Determine the [X, Y] coordinate at the center of the cell enclosing the given text.  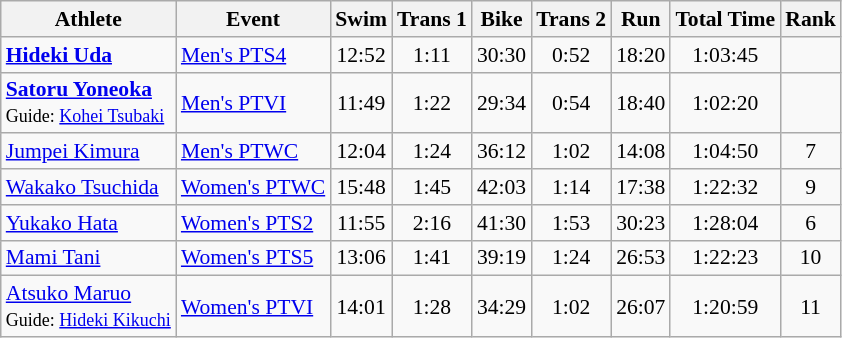
34:29 [502, 306]
39:19 [502, 258]
Mami Tani [88, 258]
Women's PTS5 [253, 258]
17:38 [640, 187]
Total Time [725, 19]
1:53 [571, 223]
2:16 [432, 223]
18:20 [640, 55]
26:53 [640, 258]
11 [810, 306]
9 [810, 187]
1:45 [432, 187]
1:28:04 [725, 223]
Satoru YoneokaGuide: Kohei Tsubaki [88, 102]
1:03:45 [725, 55]
Women's PTS2 [253, 223]
1:22:32 [725, 187]
Bike [502, 19]
1:28 [432, 306]
0:52 [571, 55]
18:40 [640, 102]
Swim [361, 19]
12:52 [361, 55]
Women's PTVI [253, 306]
13:06 [361, 258]
Atsuko MaruoGuide: Hideki Kikuchi [88, 306]
29:34 [502, 102]
Trans 1 [432, 19]
Athlete [88, 19]
11:49 [361, 102]
Hideki Uda [88, 55]
14:01 [361, 306]
11:55 [361, 223]
Rank [810, 19]
30:30 [502, 55]
Yukako Hata [88, 223]
10 [810, 258]
Wakako Tsuchida [88, 187]
1:04:50 [725, 152]
1:22 [432, 102]
41:30 [502, 223]
Jumpei Kimura [88, 152]
1:14 [571, 187]
15:48 [361, 187]
Women's PTWC [253, 187]
12:04 [361, 152]
14:08 [640, 152]
Event [253, 19]
Men's PTS4 [253, 55]
1:22:23 [725, 258]
1:20:59 [725, 306]
Men's PTVI [253, 102]
1:41 [432, 258]
1:11 [432, 55]
0:54 [571, 102]
36:12 [502, 152]
42:03 [502, 187]
Run [640, 19]
Men's PTWC [253, 152]
Trans 2 [571, 19]
30:23 [640, 223]
26:07 [640, 306]
6 [810, 223]
7 [810, 152]
1:02:20 [725, 102]
